Detect which cell encompasses the target text, then output its [x, y] center coordinate. 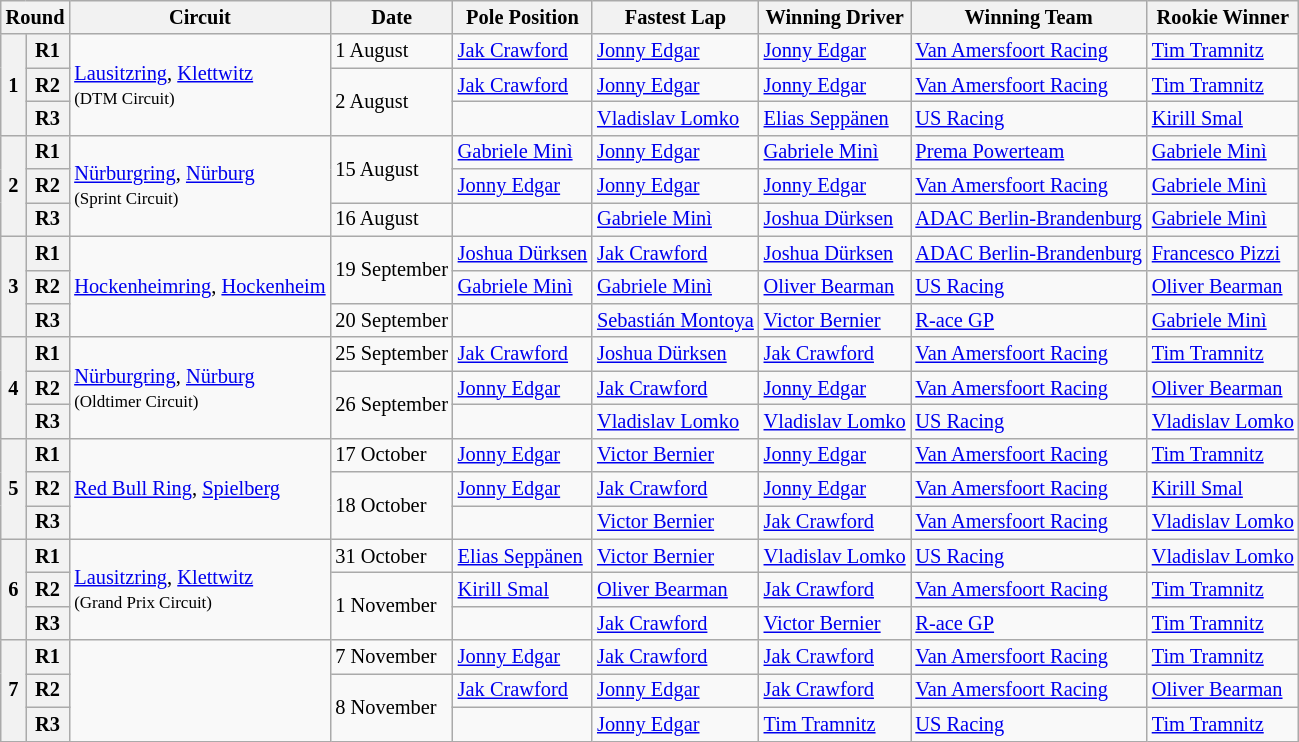
26 September [391, 404]
20 September [391, 320]
19 September [391, 270]
7 November [391, 657]
4 [14, 388]
Prema Powerteam [1028, 152]
Winning Team [1028, 17]
Red Bull Ring, Spielberg [200, 488]
Lausitzring, Klettwitz(DTM Circuit) [200, 84]
18 October [391, 506]
Nürburgring, Nürburg(Oldtimer Circuit) [200, 388]
Date [391, 17]
Lausitzring, Klettwitz(Grand Prix Circuit) [200, 590]
3 [14, 286]
Sebastián Montoya [676, 320]
7 [14, 690]
2 [14, 186]
15 August [391, 168]
6 [14, 590]
1 November [391, 606]
8 November [391, 706]
Round [36, 17]
1 August [391, 51]
31 October [391, 556]
Rookie Winner [1223, 17]
1 [14, 84]
Hockenheimring, Hockenheim [200, 286]
Francesco Pizzi [1223, 253]
2 August [391, 102]
Pole Position [522, 17]
16 August [391, 219]
Winning Driver [835, 17]
25 September [391, 354]
17 October [391, 455]
5 [14, 488]
Fastest Lap [676, 17]
Nürburgring, Nürburg(Sprint Circuit) [200, 186]
Circuit [200, 17]
